Locate the cell with the specified text and output its [X, Y] center coordinate. 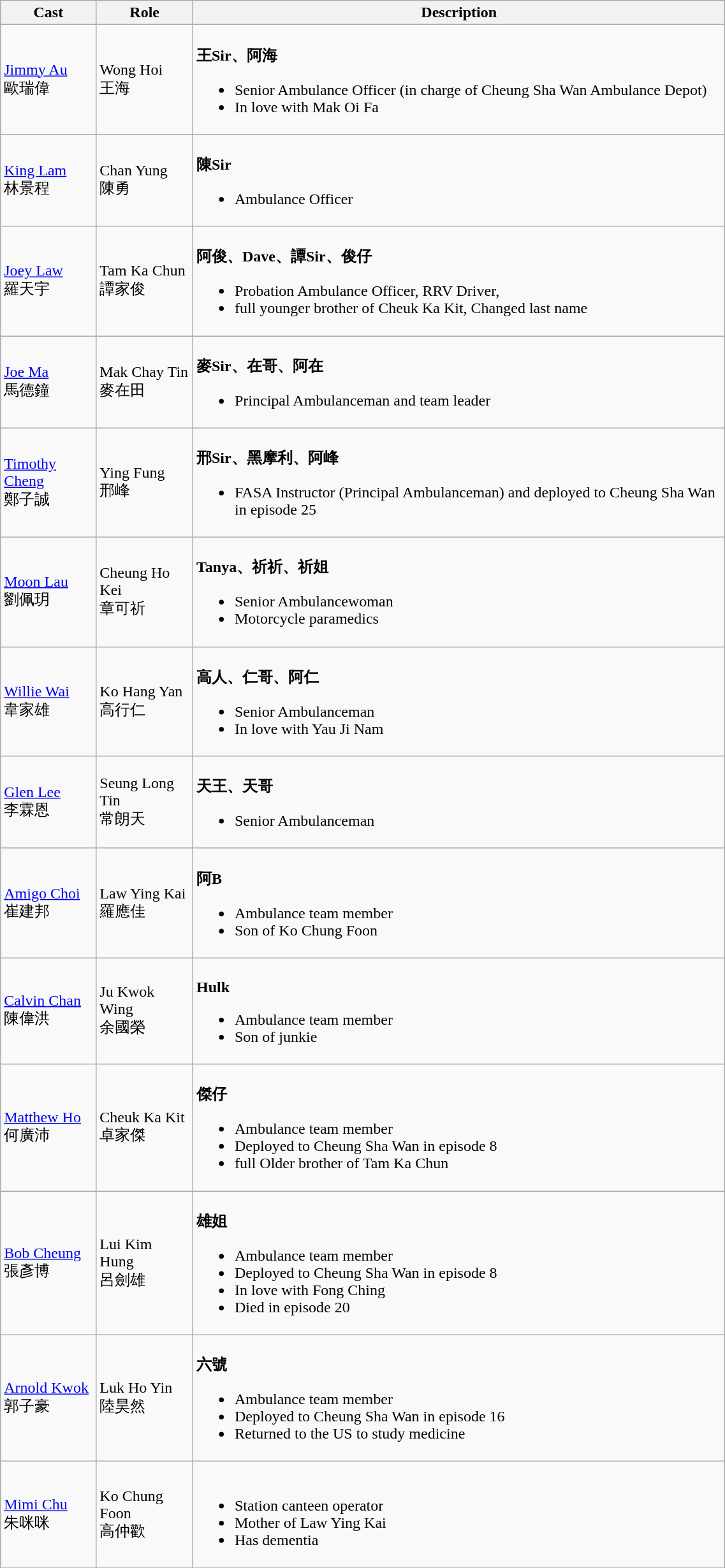
雄姐Ambulance team memberDeployed to Cheung Sha Wan in episode 8In love with Fong ChingDied in episode 20 [458, 1263]
Jimmy Au 歐瑞偉 [48, 80]
Tanya、祈祈、祈姐Senior AmbulancewomanMotorcycle paramedics [458, 592]
Matthew Ho 何廣沛 [48, 1127]
Joe Ma 馬德鐘 [48, 381]
麥Sir、在哥、阿在Principal Ambulanceman and team leader [458, 381]
Tam Ka Chun 譚家俊 [145, 281]
Station canteen operatorMother of Law Ying KaiHas dementia [458, 1515]
King Lam 林景程 [48, 180]
Cheuk Ka Kit 卓家傑 [145, 1127]
Willie Wai 韋家雄 [48, 701]
王Sir、阿海Senior Ambulance Officer (in charge of Cheung Sha Wan Ambulance Depot)In love with Mak Oi Fa [458, 80]
Timothy Cheng 鄭子誠 [48, 483]
Joey Law 羅天宇 [48, 281]
Bob Cheung 張彥博 [48, 1263]
Description [458, 13]
六號Ambulance team memberDeployed to Cheung Sha Wan in episode 16Returned to the US to study medicine [458, 1398]
Ko Chung Foon 高仲歡 [145, 1515]
Seung Long Tin 常朗天 [145, 802]
Cheung Ho Kei 章可祈 [145, 592]
Calvin Chan 陳偉洪 [48, 1011]
HulkAmbulance team memberSon of junkie [458, 1011]
Ko Hang Yan 高行仁 [145, 701]
Ying Fung 邢峰 [145, 483]
Wong Hoi 王海 [145, 80]
Mimi Chu 朱咪咪 [48, 1515]
阿BAmbulance team memberSon of Ko Chung Foon [458, 903]
Ju Kwok Wing 余國榮 [145, 1011]
高人、仁哥、阿仁Senior AmbulancemanIn love with Yau Ji Nam [458, 701]
陳SirAmbulance Officer [458, 180]
Mak Chay Tin 麥在田 [145, 381]
Moon Lau 劉佩玥 [48, 592]
Cast [48, 13]
Lui Kim Hung 呂劍雄 [145, 1263]
Luk Ho Yin 陸昊然 [145, 1398]
邢Sir、黑摩利、阿峰FASA Instructor (Principal Ambulanceman) and deployed to Cheung Sha Wan in episode 25 [458, 483]
Law Ying Kai 羅應佳 [145, 903]
天王、天哥Senior Ambulanceman [458, 802]
阿俊、Dave、譚Sir、俊仔Probation Ambulance Officer, RRV Driver,full younger brother of Cheuk Ka Kit, Changed last name [458, 281]
Chan Yung 陳勇 [145, 180]
Glen Lee 李霖恩 [48, 802]
Arnold Kwok 郭子豪 [48, 1398]
Role [145, 13]
傑仔Ambulance team memberDeployed to Cheung Sha Wan in episode 8full Older brother of Tam Ka Chun [458, 1127]
Amigo Choi 崔建邦 [48, 903]
